Identify which cell holds the provided text, then report its [x, y] central coordinate. 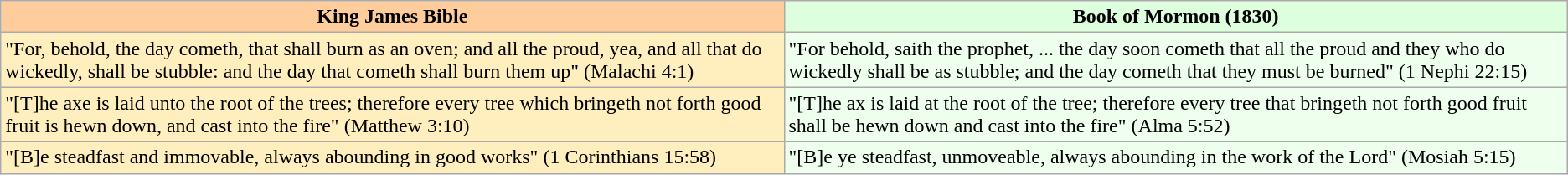
Book of Mormon (1830) [1176, 17]
"[B]e steadfast and immovable, always abounding in good works" (1 Corinthians 15:58) [392, 157]
King James Bible [392, 17]
"[B]e ye steadfast, unmoveable, always abounding in the work of the Lord" (Mosiah 5:15) [1176, 157]
